Identify which cell holds the provided text, then report its [X, Y] central coordinate. 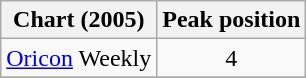
Peak position [232, 20]
Chart (2005) [79, 20]
4 [232, 58]
Oricon Weekly [79, 58]
